For the text-containing cell, return its midpoint in (x, y) coordinate format. 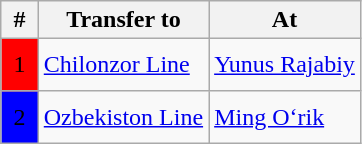
Ozbekiston Line (123, 117)
Chilonzor Line (123, 65)
1 (20, 65)
# (20, 20)
2 (20, 117)
Ming O‘rik (285, 117)
At (285, 20)
Yunus Rajabiy (285, 65)
Transfer to (123, 20)
